Return (x, y) of the center of cell containing provided text 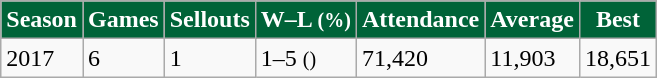
71,420 (420, 58)
1 (210, 58)
18,651 (618, 58)
1–5 () (306, 58)
6 (123, 58)
Best (618, 20)
Sellouts (210, 20)
2017 (42, 58)
W–L (%) (306, 20)
Games (123, 20)
Attendance (420, 20)
11,903 (532, 58)
Average (532, 20)
Season (42, 20)
